Return (x, y) of the center of cell containing provided text 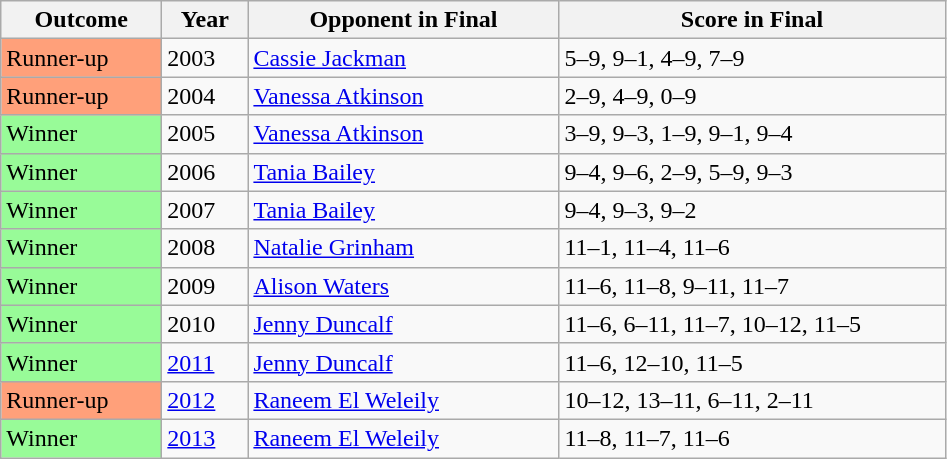
2012 (205, 400)
2013 (205, 438)
Alison Waters (404, 286)
11–6, 12–10, 11–5 (752, 362)
2003 (205, 58)
9–4, 9–6, 2–9, 5–9, 9–3 (752, 172)
2010 (205, 324)
2–9, 4–9, 0–9 (752, 96)
3–9, 9–3, 1–9, 9–1, 9–4 (752, 134)
2008 (205, 248)
Natalie Grinham (404, 248)
2004 (205, 96)
2011 (205, 362)
11–8, 11–7, 11–6 (752, 438)
2007 (205, 210)
Opponent in Final (404, 20)
5–9, 9–1, 4–9, 7–9 (752, 58)
11–6, 6–11, 11–7, 10–12, 11–5 (752, 324)
2006 (205, 172)
Score in Final (752, 20)
10–12, 13–11, 6–11, 2–11 (752, 400)
Cassie Jackman (404, 58)
2009 (205, 286)
11–1, 11–4, 11–6 (752, 248)
9–4, 9–3, 9–2 (752, 210)
Year (205, 20)
2005 (205, 134)
Outcome (82, 20)
11–6, 11–8, 9–11, 11–7 (752, 286)
